Search for the cell housing the specified text and yield its (x, y) center coordinate. 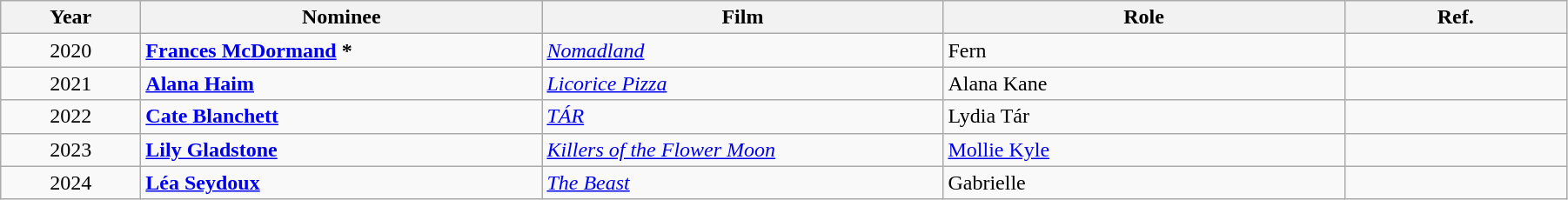
Year (71, 17)
Film (743, 17)
Frances McDormand * (341, 50)
Alana Kane (1143, 83)
Killers of the Flower Moon (743, 150)
Ref. (1455, 17)
Mollie Kyle (1143, 150)
Cate Blanchett (341, 117)
Léa Seydoux (341, 183)
2024 (71, 183)
Gabrielle (1143, 183)
Nominee (341, 17)
The Beast (743, 183)
TÁR (743, 117)
Nomadland (743, 50)
Fern (1143, 50)
2021 (71, 83)
Lydia Tár (1143, 117)
2022 (71, 117)
2023 (71, 150)
Alana Haim (341, 83)
Role (1143, 17)
2020 (71, 50)
Lily Gladstone (341, 150)
Licorice Pizza (743, 83)
